Scan for the cell matching the given text and deliver its (x, y) coordinate at center. 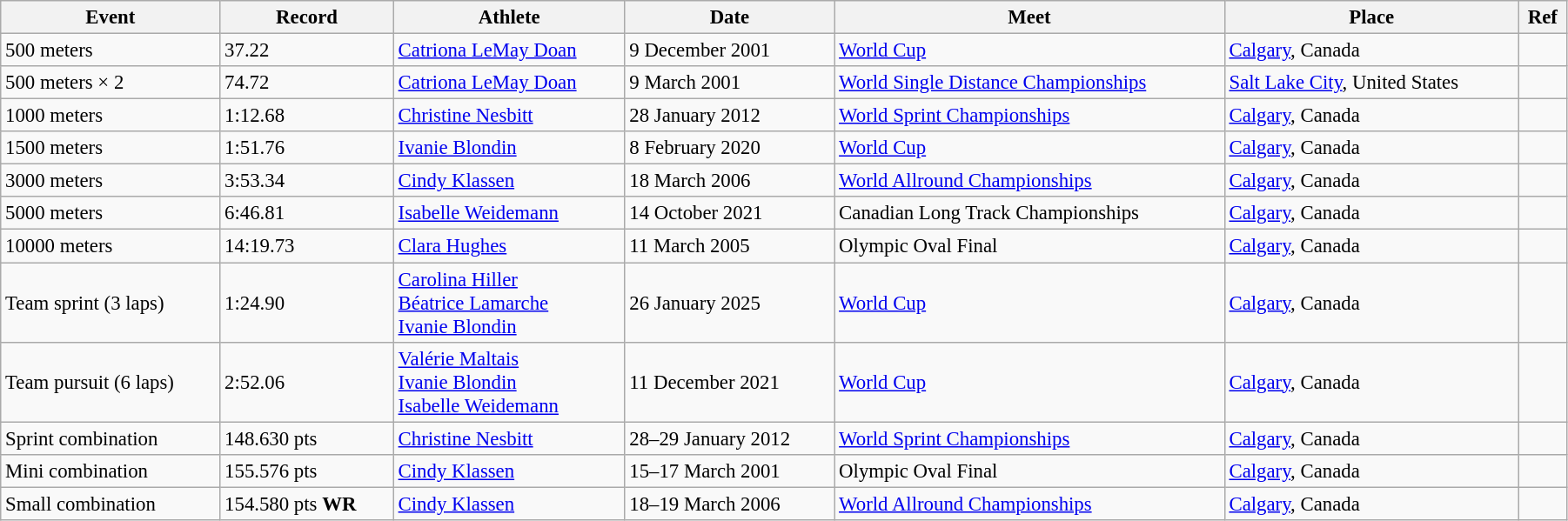
18–19 March 2006 (729, 504)
14:19.73 (307, 246)
18 March 2006 (729, 181)
1000 meters (111, 116)
Team pursuit (6 laps) (111, 382)
15–17 March 2001 (729, 471)
2:52.06 (307, 382)
9 December 2001 (729, 50)
155.576 pts (307, 471)
Record (307, 17)
Place (1371, 17)
Team sprint (3 laps) (111, 303)
World Single Distance Championships (1029, 83)
28 January 2012 (729, 116)
Event (111, 17)
1:12.68 (307, 116)
10000 meters (111, 246)
26 January 2025 (729, 303)
28–29 January 2012 (729, 438)
Meet (1029, 17)
9 March 2001 (729, 83)
500 meters (111, 50)
14 October 2021 (729, 213)
5000 meters (111, 213)
Athlete (509, 17)
1:51.76 (307, 148)
148.630 pts (307, 438)
Small combination (111, 504)
8 February 2020 (729, 148)
11 March 2005 (729, 246)
500 meters × 2 (111, 83)
37.22 (307, 50)
Isabelle Weidemann (509, 213)
11 December 2021 (729, 382)
Carolina HillerBéatrice LamarcheIvanie Blondin (509, 303)
154.580 pts WR (307, 504)
Ivanie Blondin (509, 148)
Date (729, 17)
Mini combination (111, 471)
1500 meters (111, 148)
3000 meters (111, 181)
Clara Hughes (509, 246)
74.72 (307, 83)
Canadian Long Track Championships (1029, 213)
Sprint combination (111, 438)
1:24.90 (307, 303)
Salt Lake City, United States (1371, 83)
Ref (1542, 17)
Valérie MaltaisIvanie BlondinIsabelle Weidemann (509, 382)
6:46.81 (307, 213)
3:53.34 (307, 181)
